Determine the [X, Y] coordinate at the center of the cell enclosing the given text.  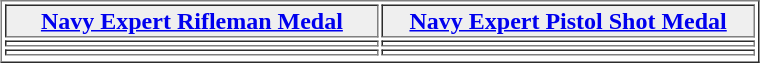
Navy Expert Rifleman Medal [192, 20]
Navy Expert Pistol Shot Medal [568, 20]
